Identify which cell holds the provided text, then report its [x, y] central coordinate. 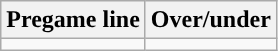
Over/under [210, 20]
Pregame line [74, 20]
